Return [X, Y] of the center of cell containing provided text 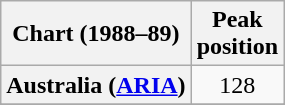
Peakposition [237, 34]
Australia (ARIA) [96, 85]
Chart (1988–89) [96, 34]
128 [237, 85]
